Detect which cell encompasses the target text, then output its (X, Y) center coordinate. 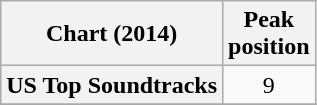
Peakposition (269, 34)
US Top Soundtracks (112, 85)
9 (269, 85)
Chart (2014) (112, 34)
